For the text-containing cell, return its midpoint in (X, Y) coordinate format. 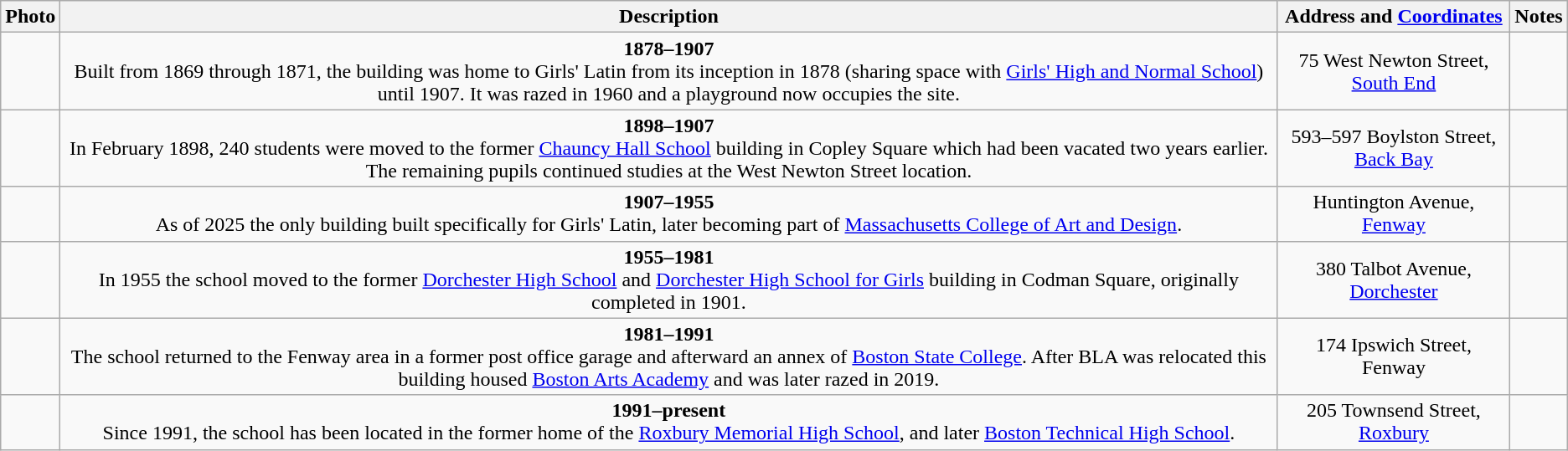
Photo (30, 17)
Huntington Avenue, Fenway (1394, 214)
593–597 Boylston Street, Back Bay (1394, 148)
380 Talbot Avenue, Dorchester (1394, 279)
174 Ipswich Street, Fenway (1394, 356)
Address and Coordinates (1394, 17)
1907–1955As of 2025 the only building built specifically for Girls' Latin, later becoming part of Massachusetts College of Art and Design. (668, 214)
205 Townsend Street, Roxbury (1394, 422)
Notes (1539, 17)
75 West Newton Street, South End (1394, 71)
1991–presentSince 1991, the school has been located in the former home of the Roxbury Memorial High School, and later Boston Technical High School. (668, 422)
Description (668, 17)
